Capture the cell that displays the provided text and extract its (X, Y) central coordinate. 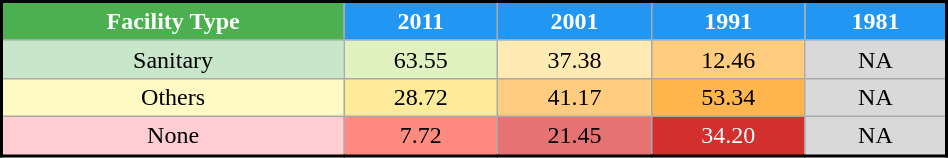
34.20 (728, 136)
Others (173, 97)
2001 (575, 22)
2011 (421, 22)
21.45 (575, 136)
7.72 (421, 136)
1981 (876, 22)
1991 (728, 22)
37.38 (575, 59)
None (173, 136)
53.34 (728, 97)
41.17 (575, 97)
Facility Type (173, 22)
28.72 (421, 97)
12.46 (728, 59)
63.55 (421, 59)
Sanitary (173, 59)
